Locate the cell with the specified text and output its (X, Y) center coordinate. 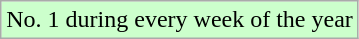
No. 1 during every week of the year (180, 20)
